Return the (x, y) coordinate for the center point of the cell that contains the specified text.  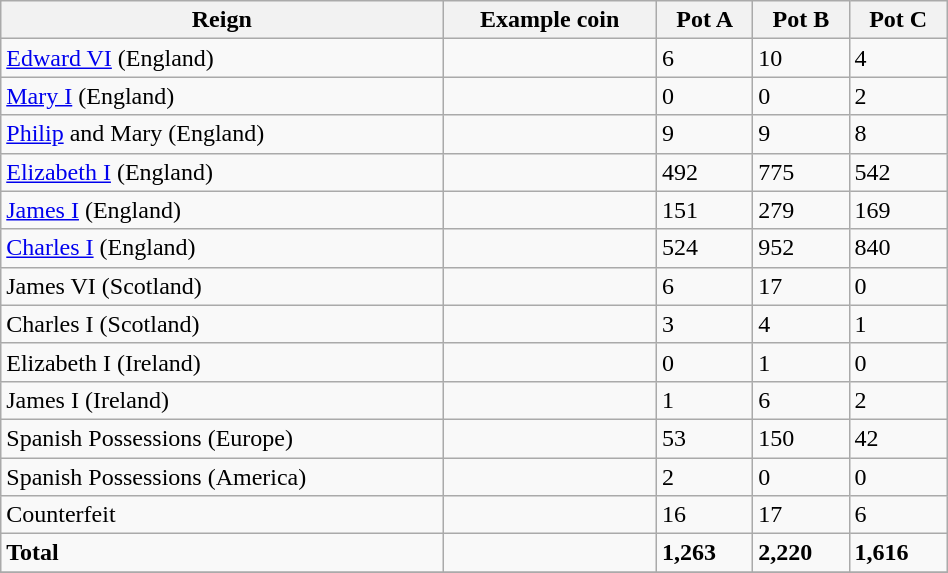
150 (801, 438)
775 (801, 172)
Charles I (Scotland) (222, 324)
Pot C (898, 20)
Elizabeth I (England) (222, 172)
Example coin (550, 20)
Philip and Mary (England) (222, 134)
279 (801, 210)
Reign (222, 20)
16 (705, 515)
524 (705, 248)
151 (705, 210)
53 (705, 438)
Edward VI (England) (222, 58)
Mary I (England) (222, 96)
Pot A (705, 20)
Spanish Possessions (Europe) (222, 438)
10 (801, 58)
Spanish Possessions (America) (222, 477)
3 (705, 324)
169 (898, 210)
James I (Ireland) (222, 400)
8 (898, 134)
1,616 (898, 553)
1,263 (705, 553)
Elizabeth I (Ireland) (222, 362)
2,220 (801, 553)
952 (801, 248)
542 (898, 172)
James VI (Scotland) (222, 286)
Charles I (England) (222, 248)
Total (222, 553)
James I (England) (222, 210)
492 (705, 172)
Pot B (801, 20)
42 (898, 438)
Counterfeit (222, 515)
840 (898, 248)
